Capture the cell that displays the provided text and extract its [x, y] central coordinate. 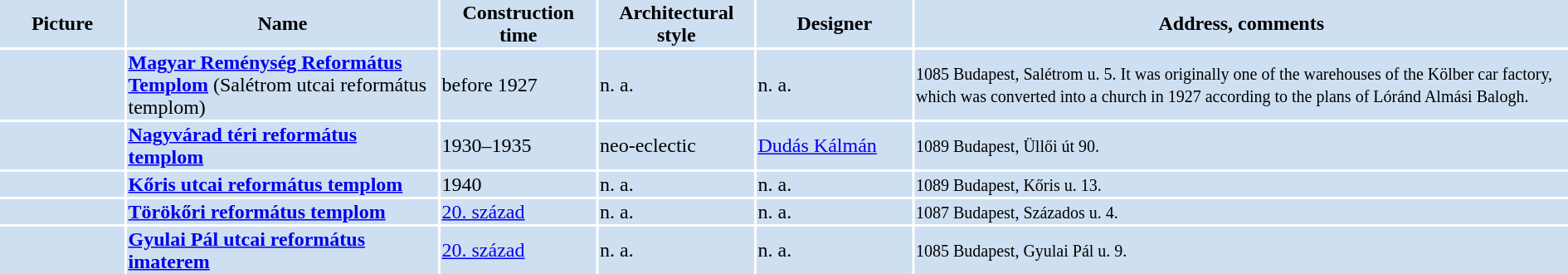
before 1927 [519, 85]
1089 Budapest, Üllői út 90. [1241, 146]
Dudás Kálmán [835, 146]
1930–1935 [519, 146]
Designer [835, 23]
Kőris utcai református templom [282, 184]
Architectural style [677, 23]
Gyulai Pál utcai református imaterem [282, 251]
neo-eclectic [677, 146]
1089 Budapest, Kőris u. 13. [1241, 184]
1940 [519, 184]
Törökőri református templom [282, 212]
Nagyvárad téri református templom [282, 146]
Magyar Reménység Református Templom (Salétrom utcai református templom) [282, 85]
Name [282, 23]
1087 Budapest, Százados u. 4. [1241, 212]
Address, comments [1241, 23]
Picture [62, 23]
Construction time [519, 23]
1085 Budapest, Gyulai Pál u. 9. [1241, 251]
